Pinpoint the cell where the given text exists, returning its (X, Y) midpoint coordinate. 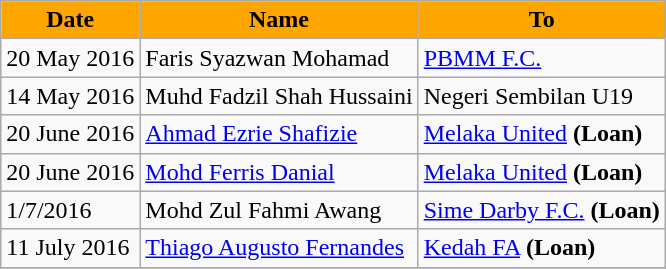
Kedah FA (Loan) (542, 248)
Faris Syazwan Mohamad (279, 58)
Mohd Ferris Danial (279, 172)
Thiago Augusto Fernandes (279, 248)
1/7/2016 (70, 210)
PBMM F.C. (542, 58)
20 May 2016 (70, 58)
Negeri Sembilan U19 (542, 96)
To (542, 20)
14 May 2016 (70, 96)
Sime Darby F.C. (Loan) (542, 210)
Name (279, 20)
Date (70, 20)
Muhd Fadzil Shah Hussaini (279, 96)
Mohd Zul Fahmi Awang (279, 210)
11 July 2016 (70, 248)
Ahmad Ezrie Shafizie (279, 134)
